Extract the (x, y) coordinate from the center of the cell holding the provided text.  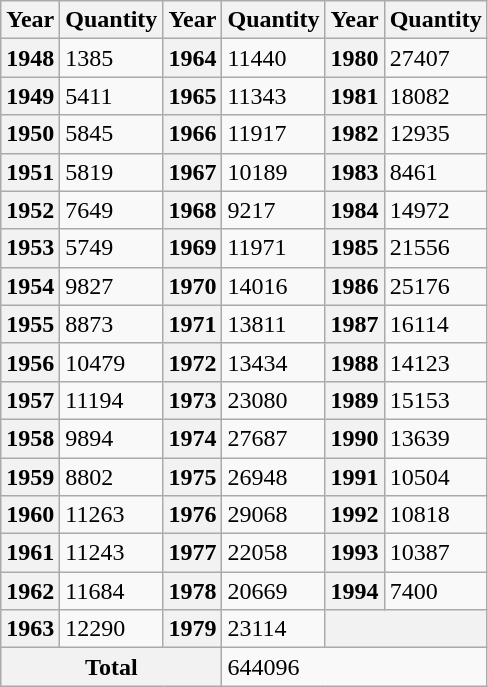
5845 (112, 134)
1948 (30, 58)
20669 (274, 591)
11263 (112, 515)
27407 (436, 58)
1969 (192, 248)
1983 (354, 172)
29068 (274, 515)
1964 (192, 58)
1975 (192, 477)
12290 (112, 629)
25176 (436, 286)
1991 (354, 477)
1978 (192, 591)
16114 (436, 324)
1960 (30, 515)
11917 (274, 134)
9827 (112, 286)
10387 (436, 553)
1959 (30, 477)
10189 (274, 172)
1385 (112, 58)
1976 (192, 515)
14016 (274, 286)
14972 (436, 210)
1982 (354, 134)
1965 (192, 96)
5749 (112, 248)
10479 (112, 362)
11684 (112, 591)
13639 (436, 438)
7649 (112, 210)
8461 (436, 172)
1989 (354, 400)
1955 (30, 324)
14123 (436, 362)
1971 (192, 324)
Total (112, 667)
1968 (192, 210)
1949 (30, 96)
1973 (192, 400)
1992 (354, 515)
1956 (30, 362)
15153 (436, 400)
11194 (112, 400)
5411 (112, 96)
1980 (354, 58)
1994 (354, 591)
1953 (30, 248)
11971 (274, 248)
1952 (30, 210)
26948 (274, 477)
12935 (436, 134)
9217 (274, 210)
27687 (274, 438)
18082 (436, 96)
1961 (30, 553)
1985 (354, 248)
22058 (274, 553)
1986 (354, 286)
1951 (30, 172)
10504 (436, 477)
13434 (274, 362)
1987 (354, 324)
1963 (30, 629)
13811 (274, 324)
1988 (354, 362)
11343 (274, 96)
1958 (30, 438)
10818 (436, 515)
644096 (354, 667)
23114 (274, 629)
1970 (192, 286)
1977 (192, 553)
1954 (30, 286)
5819 (112, 172)
9894 (112, 438)
1967 (192, 172)
1974 (192, 438)
1957 (30, 400)
1979 (192, 629)
8873 (112, 324)
7400 (436, 591)
23080 (274, 400)
1950 (30, 134)
11440 (274, 58)
1984 (354, 210)
21556 (436, 248)
1993 (354, 553)
1990 (354, 438)
1966 (192, 134)
8802 (112, 477)
1962 (30, 591)
1981 (354, 96)
11243 (112, 553)
1972 (192, 362)
